Return the (X, Y) coordinate for the center point of the cell that contains the specified text.  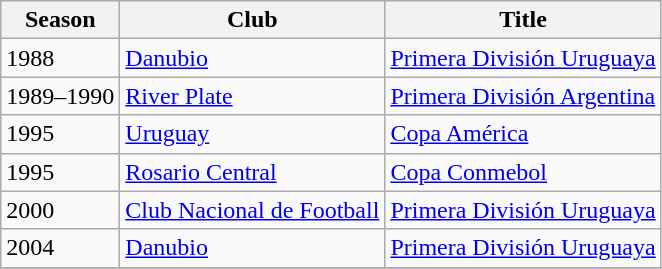
Club (252, 20)
Copa América (523, 134)
2000 (60, 210)
Uruguay (252, 134)
Title (523, 20)
Primera División Argentina (523, 96)
1989–1990 (60, 96)
1988 (60, 58)
2004 (60, 248)
Copa Conmebol (523, 172)
Season (60, 20)
Club Nacional de Football (252, 210)
River Plate (252, 96)
Rosario Central (252, 172)
